Search for the cell housing the specified text and yield its [x, y] center coordinate. 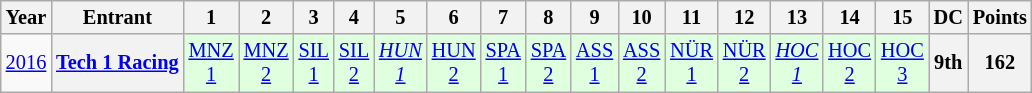
SPA1 [504, 63]
12 [744, 17]
SIL2 [354, 63]
10 [642, 17]
15 [902, 17]
3 [314, 17]
SIL1 [314, 63]
6 [454, 17]
1 [212, 17]
ASS1 [594, 63]
ASS2 [642, 63]
9th [948, 63]
2 [266, 17]
HUN2 [454, 63]
SPA2 [548, 63]
DC [948, 17]
NÜR2 [744, 63]
MNZ1 [212, 63]
14 [850, 17]
Tech 1 Racing [117, 63]
2016 [26, 63]
MNZ2 [266, 63]
HOC2 [850, 63]
13 [798, 17]
162 [1000, 63]
Points [1000, 17]
HOC3 [902, 63]
9 [594, 17]
HUN1 [400, 63]
11 [692, 17]
NÜR1 [692, 63]
8 [548, 17]
7 [504, 17]
Year [26, 17]
5 [400, 17]
Entrant [117, 17]
4 [354, 17]
HOC1 [798, 63]
